Scan for the cell matching the given text and deliver its (X, Y) coordinate at center. 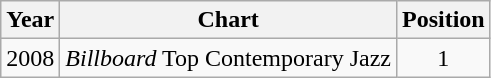
2008 (30, 58)
Year (30, 20)
Position (443, 20)
Billboard Top Contemporary Jazz (228, 58)
1 (443, 58)
Chart (228, 20)
